Search for the cell housing the specified text and yield its (X, Y) center coordinate. 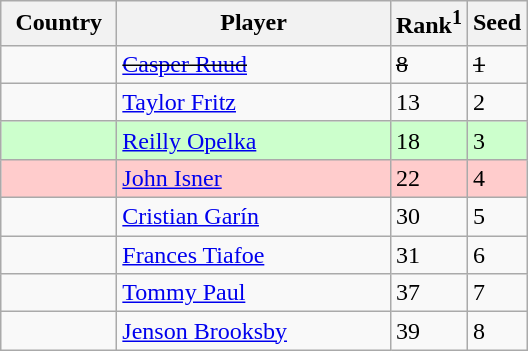
Casper Ruud (254, 64)
5 (496, 217)
Rank1 (428, 24)
Tommy Paul (254, 293)
Cristian Garín (254, 217)
2 (496, 102)
37 (428, 293)
3 (496, 140)
13 (428, 102)
Seed (496, 24)
Frances Tiafoe (254, 255)
39 (428, 331)
4 (496, 178)
6 (496, 255)
7 (496, 293)
31 (428, 255)
30 (428, 217)
Country (59, 24)
Player (254, 24)
Taylor Fritz (254, 102)
John Isner (254, 178)
Jenson Brooksby (254, 331)
22 (428, 178)
18 (428, 140)
Reilly Opelka (254, 140)
1 (496, 64)
